Provide the [X, Y] coordinate of the cell's center where the given text is located.  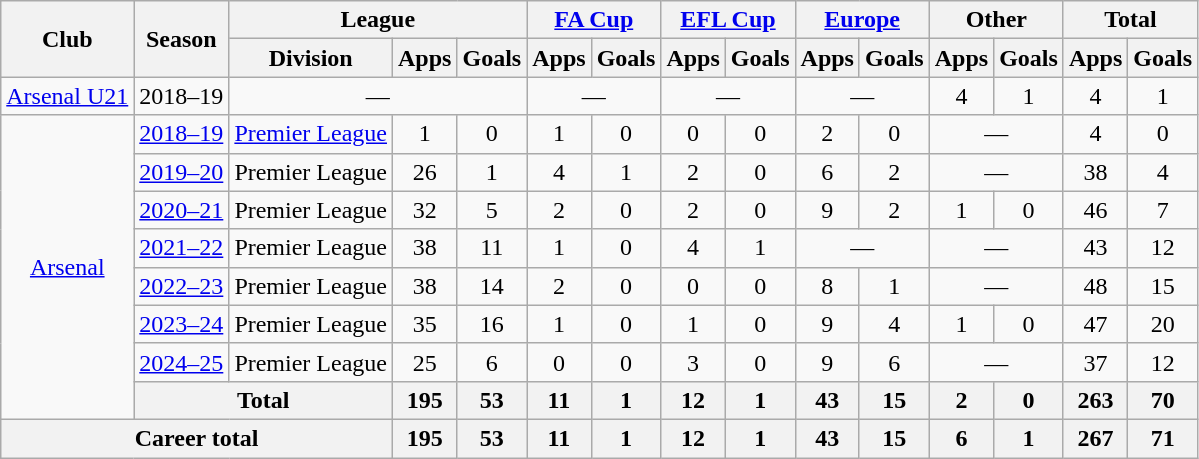
71 [1163, 438]
267 [1095, 438]
Other [996, 20]
EFL Cup [728, 20]
14 [492, 286]
46 [1095, 210]
2022–23 [182, 286]
263 [1095, 400]
7 [1163, 210]
70 [1163, 400]
5 [492, 210]
2020–21 [182, 210]
Arsenal U21 [68, 96]
2019–20 [182, 172]
Arsenal [68, 267]
FA Cup [594, 20]
Europe [862, 20]
Club [68, 39]
16 [492, 324]
25 [425, 362]
48 [1095, 286]
8 [827, 286]
35 [425, 324]
2024–25 [182, 362]
32 [425, 210]
47 [1095, 324]
Division [311, 58]
Season [182, 39]
3 [693, 362]
20 [1163, 324]
2021–22 [182, 248]
2023–24 [182, 324]
37 [1095, 362]
Career total [197, 438]
League [378, 20]
26 [425, 172]
